Scan for the cell matching the given text and deliver its [X, Y] coordinate at center. 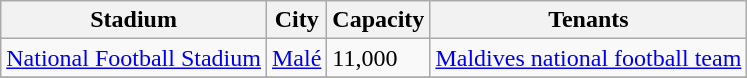
City [296, 20]
11,000 [378, 58]
Maldives national football team [588, 58]
Malé [296, 58]
Stadium [134, 20]
Capacity [378, 20]
Tenants [588, 20]
National Football Stadium [134, 58]
